Find where the given text appears and provide that cell's center as [X, Y] coordinate. 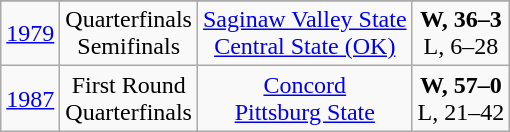
Saginaw Valley StateCentral State (OK) [304, 34]
1979 [30, 34]
QuarterfinalsSemifinals [129, 34]
1987 [30, 98]
ConcordPittsburg State [304, 98]
First RoundQuarterfinals [129, 98]
W, 57–0L, 21–42 [461, 98]
W, 36–3L, 6–28 [461, 34]
